Search for the cell housing the specified text and yield its [X, Y] center coordinate. 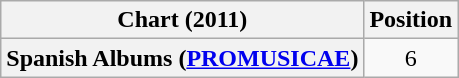
Chart (2011) [182, 20]
Position [411, 20]
Spanish Albums (PROMUSICAE) [182, 58]
6 [411, 58]
